Locate the cell with the specified text and output its [x, y] center coordinate. 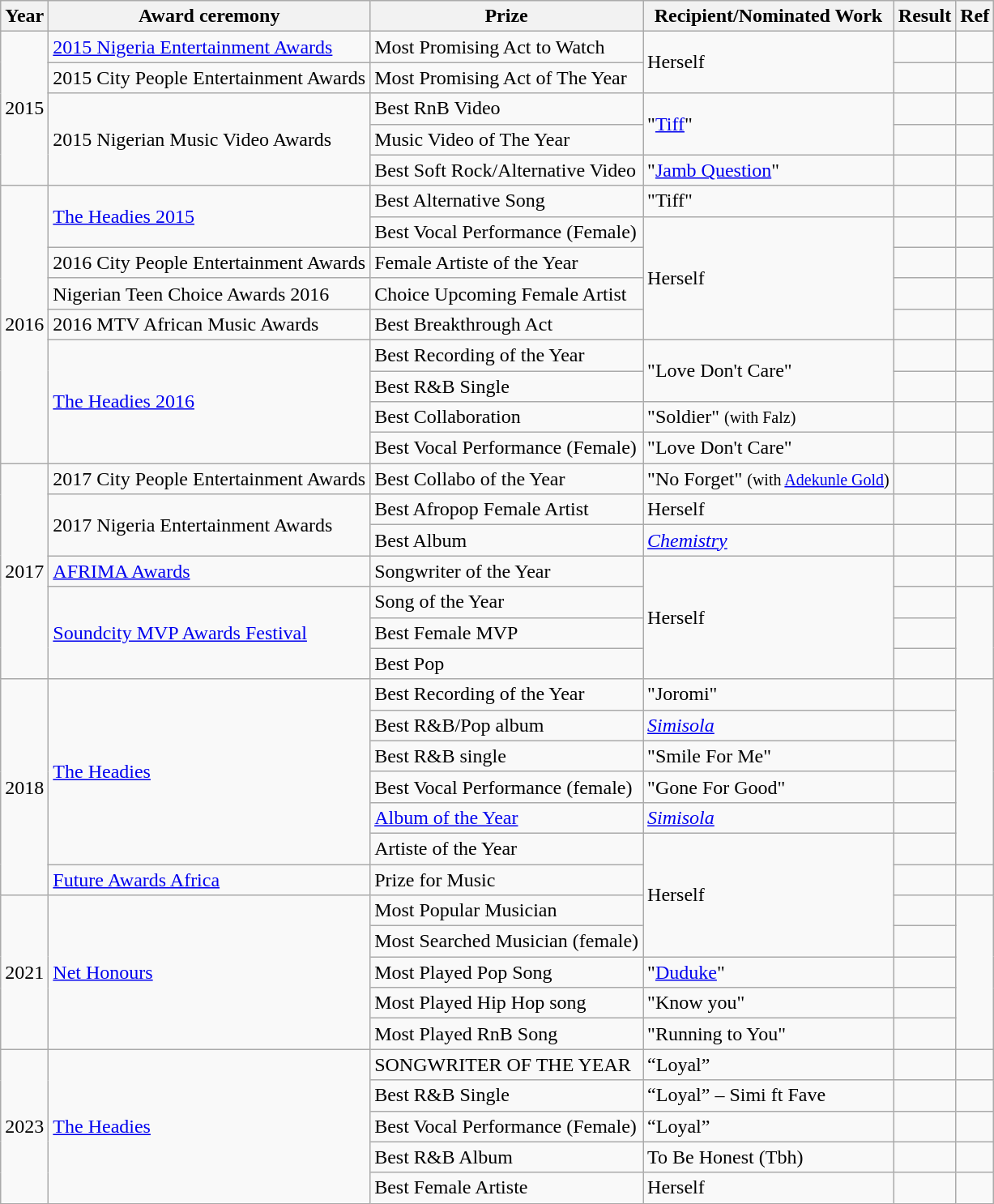
"Duduke" [769, 972]
Most Popular Musician [507, 911]
Soundcity MVP Awards Festival [209, 633]
Most Promising Act of The Year [507, 78]
Net Honours [209, 972]
Award ceremony [209, 16]
Best Vocal Performance (female) [507, 787]
Best R&B Album [507, 1157]
2021 [24, 972]
2015 Nigeria Entertainment Awards [209, 47]
Best Soft Rock/Alternative Video [507, 170]
Artiste of the Year [507, 848]
Most Promising Act to Watch [507, 47]
"Joromi" [769, 694]
Most Played Pop Song [507, 972]
2016 [24, 324]
Best R&B/Pop album [507, 725]
2017 City People Entertainment Awards [209, 479]
2016 MTV African Music Awards [209, 324]
The Headies 2016 [209, 401]
Chemistry [769, 540]
"Smile For Me" [769, 756]
To Be Honest (Tbh) [769, 1157]
2023 [24, 1126]
2015 City People Entertainment Awards [209, 78]
Music Video of The Year [507, 139]
Best Pop [507, 664]
Recipient/Nominated Work [769, 16]
"Know you" [769, 1003]
Future Awards Africa [209, 879]
Nigerian Teen Choice Awards 2016 [209, 293]
Ref [975, 16]
Album of the Year [507, 818]
Year [24, 16]
AFRIMA Awards [209, 571]
2017 [24, 571]
Prize for Music [507, 879]
Choice Upcoming Female Artist [507, 293]
2015 Nigerian Music Video Awards [209, 139]
2017 Nigeria Entertainment Awards [209, 525]
Best Album [507, 540]
Best RnB Video [507, 109]
2018 [24, 787]
"No Forget" (with Adekunle Gold) [769, 479]
Best Female Artiste [507, 1188]
Best Collabo of the Year [507, 479]
Best R&B single [507, 756]
Best Afropop Female Artist [507, 510]
2016 City People Entertainment Awards [209, 263]
Result [924, 16]
“Loyal” – Simi ft Fave [769, 1095]
Songwriter of the Year [507, 571]
Female Artiste of the Year [507, 263]
"Running to You" [769, 1034]
Most Played RnB Song [507, 1034]
Most Searched Musician (female) [507, 941]
Best Alternative Song [507, 201]
"Soldier" (with Falz) [769, 417]
Prize [507, 16]
"Jamb Question" [769, 170]
Best Collaboration [507, 417]
"Gone For Good" [769, 787]
The Headies 2015 [209, 216]
Song of the Year [507, 602]
2015 [24, 109]
Best Breakthrough Act [507, 324]
Best Female MVP [507, 633]
Most Played Hip Hop song [507, 1003]
SONGWRITER OF THE YEAR [507, 1065]
